Find where the given text appears and provide that cell's center as [X, Y] coordinate. 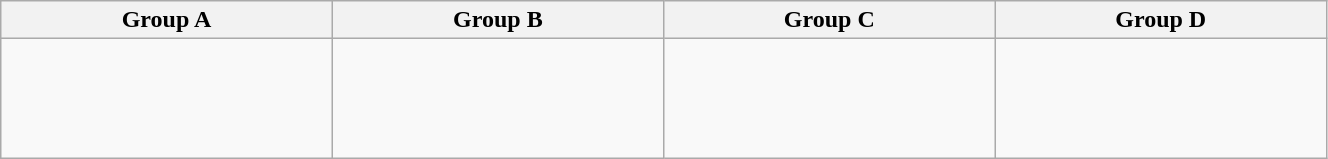
Group D [1160, 20]
Group C [830, 20]
Group B [498, 20]
Group A [166, 20]
